Capture the cell that displays the provided text and extract its (x, y) central coordinate. 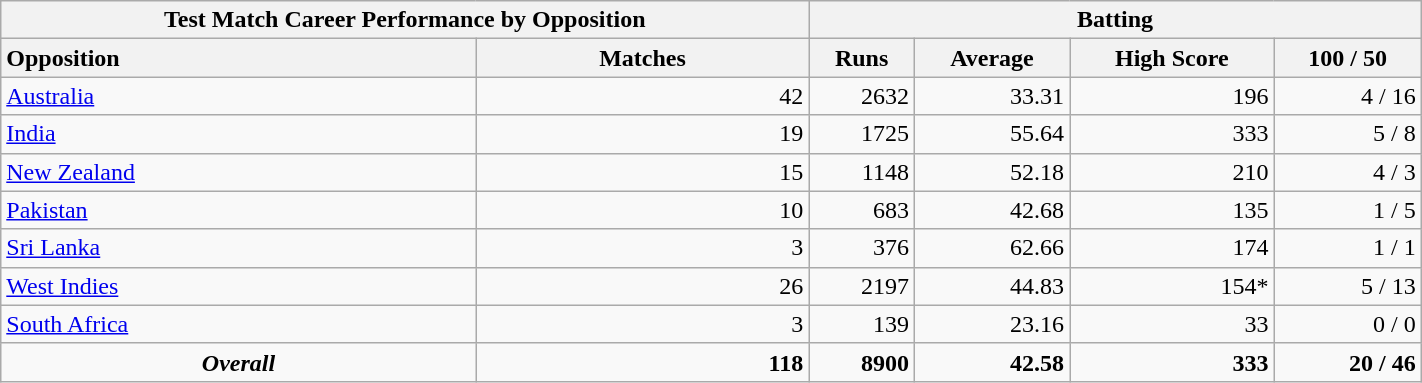
1725 (862, 134)
Runs (862, 58)
India (238, 134)
376 (862, 248)
139 (862, 324)
Batting (1115, 20)
33.31 (992, 96)
4 / 16 (1348, 96)
683 (862, 210)
174 (1172, 248)
New Zealand (238, 172)
Average (992, 58)
196 (1172, 96)
Pakistan (238, 210)
Sri Lanka (238, 248)
2197 (862, 286)
154* (1172, 286)
Test Match Career Performance by Opposition (405, 20)
1 / 1 (1348, 248)
55.64 (992, 134)
8900 (862, 362)
Australia (238, 96)
23.16 (992, 324)
Opposition (238, 58)
210 (1172, 172)
4 / 3 (1348, 172)
1 / 5 (1348, 210)
Overall (238, 362)
West Indies (238, 286)
33 (1172, 324)
42 (642, 96)
19 (642, 134)
100 / 50 (1348, 58)
5 / 13 (1348, 286)
42.68 (992, 210)
52.18 (992, 172)
0 / 0 (1348, 324)
5 / 8 (1348, 134)
26 (642, 286)
20 / 46 (1348, 362)
44.83 (992, 286)
Matches (642, 58)
62.66 (992, 248)
15 (642, 172)
118 (642, 362)
South Africa (238, 324)
10 (642, 210)
High Score (1172, 58)
2632 (862, 96)
1148 (862, 172)
42.58 (992, 362)
135 (1172, 210)
